Find where the given text appears and provide that cell's center as [x, y] coordinate. 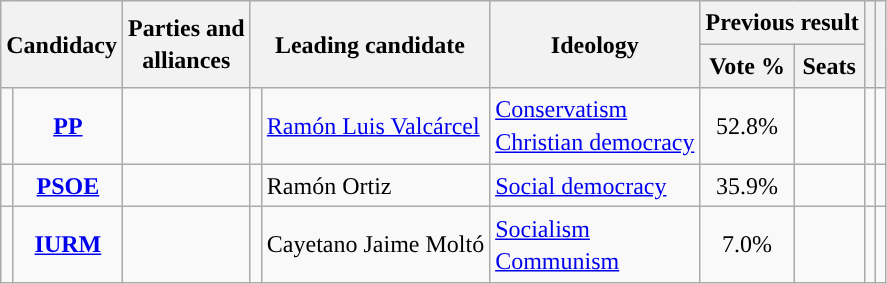
Previous result [782, 22]
Ideology [595, 44]
Ramón Ortiz [375, 186]
IURM [68, 245]
Parties andalliances [187, 44]
ConservatismChristian democracy [595, 126]
Leading candidate [370, 44]
Vote % [747, 66]
Ramón Luis Valcárcel [375, 126]
Social democracy [595, 186]
Seats [829, 66]
PSOE [68, 186]
7.0% [747, 245]
PP [68, 126]
35.9% [747, 186]
52.8% [747, 126]
SocialismCommunism [595, 245]
Cayetano Jaime Moltó [375, 245]
Candidacy [62, 44]
